Extract the [x, y] coordinate from the center of the cell holding the provided text.  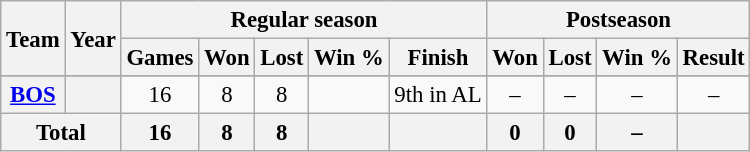
Result [714, 58]
9th in AL [438, 95]
Postseason [618, 20]
BOS [33, 95]
Total [61, 133]
Year [93, 38]
Regular season [304, 20]
Team [33, 38]
Finish [438, 58]
Games [160, 58]
